Pinpoint the cell where the given text exists, returning its (X, Y) midpoint coordinate. 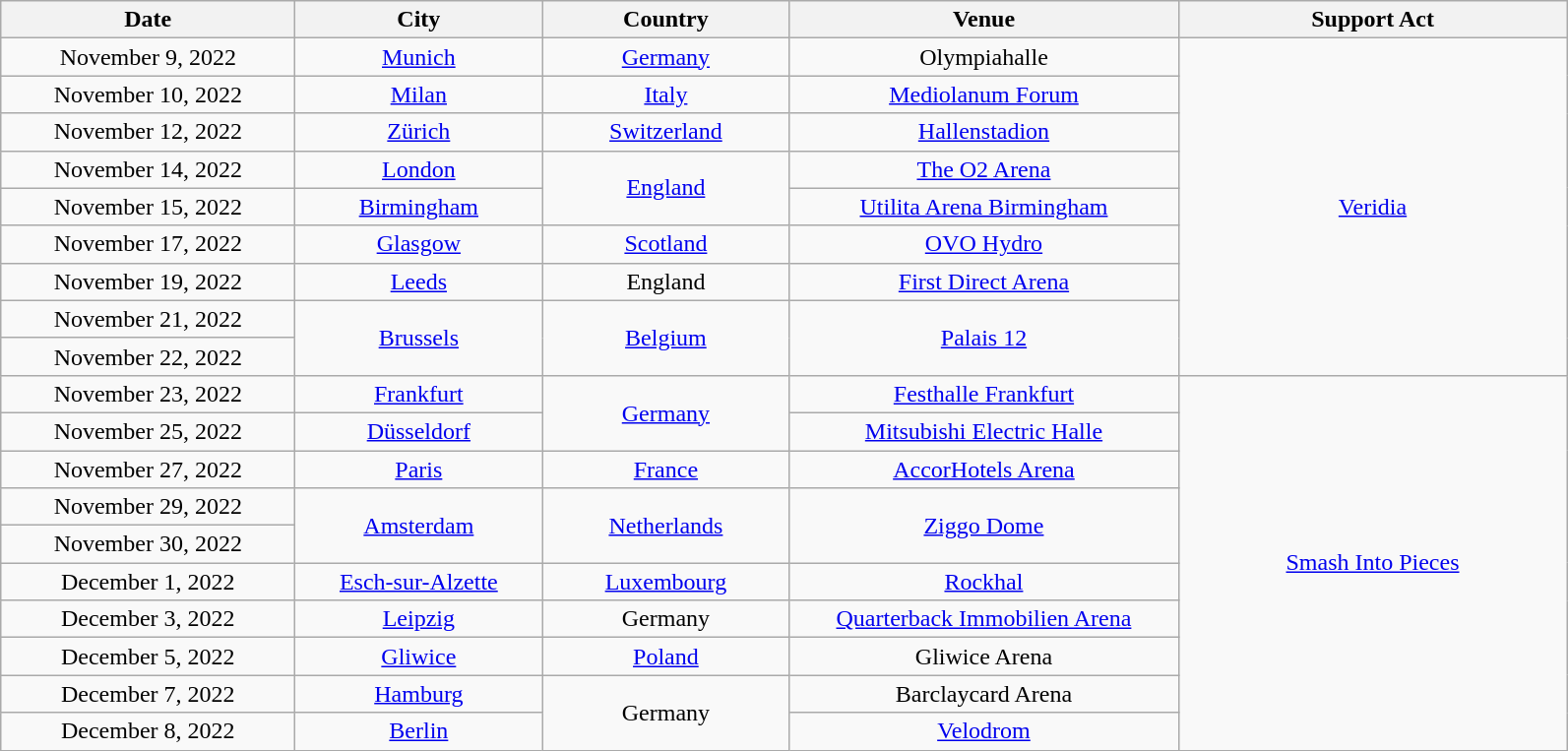
Mediolanum Forum (984, 94)
Italy (665, 94)
Hamburg (419, 694)
Switzerland (665, 132)
December 8, 2022 (148, 731)
November 9, 2022 (148, 57)
Mitsubishi Electric Halle (984, 431)
Date (148, 20)
November 23, 2022 (148, 394)
Palais 12 (984, 338)
Ziggo Dome (984, 526)
Amsterdam (419, 526)
London (419, 169)
December 3, 2022 (148, 619)
November 30, 2022 (148, 544)
Smash Into Pieces (1372, 563)
Olympiahalle (984, 57)
AccorHotels Arena (984, 469)
Scotland (665, 244)
Poland (665, 657)
November 29, 2022 (148, 507)
Quarterback Immobilien Arena (984, 619)
Birmingham (419, 207)
France (665, 469)
Gliwice (419, 657)
The O2 Arena (984, 169)
Leipzig (419, 619)
Milan (419, 94)
Luxembourg (665, 582)
Belgium (665, 338)
Gliwice Arena (984, 657)
Rockhal (984, 582)
December 5, 2022 (148, 657)
Festhalle Frankfurt (984, 394)
November 25, 2022 (148, 431)
First Direct Arena (984, 282)
Country (665, 20)
Barclaycard Arena (984, 694)
November 19, 2022 (148, 282)
Paris (419, 469)
December 7, 2022 (148, 694)
Venue (984, 20)
December 1, 2022 (148, 582)
Munich (419, 57)
Brussels (419, 338)
Netherlands (665, 526)
Frankfurt (419, 394)
November 21, 2022 (148, 319)
November 10, 2022 (148, 94)
Esch-sur-Alzette (419, 582)
Support Act (1372, 20)
November 22, 2022 (148, 356)
Leeds (419, 282)
November 27, 2022 (148, 469)
City (419, 20)
November 14, 2022 (148, 169)
November 15, 2022 (148, 207)
November 12, 2022 (148, 132)
Veridia (1372, 207)
Berlin (419, 731)
Glasgow (419, 244)
OVO Hydro (984, 244)
Utilita Arena Birmingham (984, 207)
Hallenstadion (984, 132)
Velodrom (984, 731)
Zürich (419, 132)
November 17, 2022 (148, 244)
Düsseldorf (419, 431)
